Provide the [X, Y] coordinate of the cell's center where the given text is located.  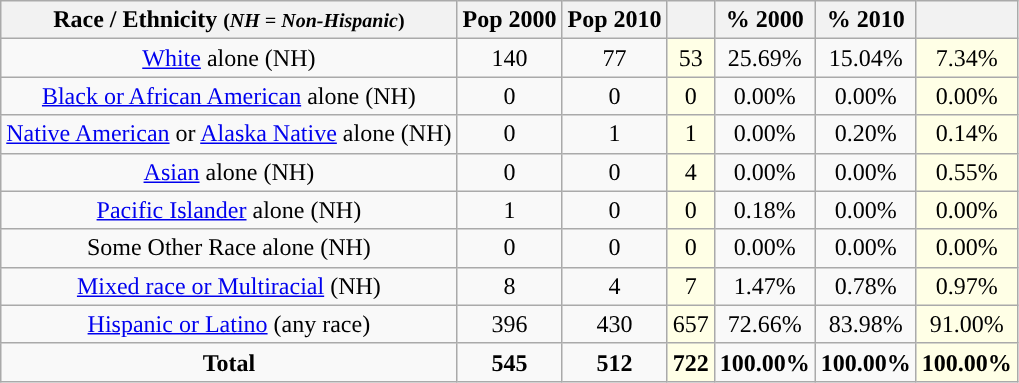
Hispanic or Latino (any race) [229, 324]
545 [510, 362]
Asian alone (NH) [229, 172]
Black or African American alone (NH) [229, 96]
0.97% [966, 286]
7 [690, 286]
Some Other Race alone (NH) [229, 248]
77 [614, 58]
White alone (NH) [229, 58]
140 [510, 58]
72.66% [764, 324]
25.69% [764, 58]
91.00% [966, 324]
15.04% [866, 58]
0.18% [764, 210]
430 [614, 324]
657 [690, 324]
83.98% [866, 324]
0.55% [966, 172]
Native American or Alaska Native alone (NH) [229, 134]
0.14% [966, 134]
Pacific Islander alone (NH) [229, 210]
512 [614, 362]
722 [690, 362]
396 [510, 324]
% 2000 [764, 20]
7.34% [966, 58]
Pop 2010 [614, 20]
Mixed race or Multiracial (NH) [229, 286]
Pop 2000 [510, 20]
1.47% [764, 286]
Total [229, 362]
0.78% [866, 286]
0.20% [866, 134]
8 [510, 286]
% 2010 [866, 20]
Race / Ethnicity (NH = Non-Hispanic) [229, 20]
53 [690, 58]
